Extract the (X, Y) coordinate from the center of the cell holding the provided text.  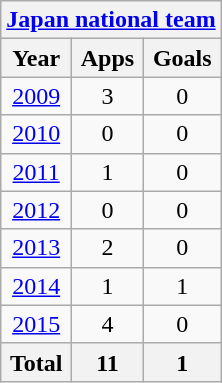
11 (108, 362)
2012 (36, 210)
Total (36, 362)
3 (108, 96)
4 (108, 324)
2015 (36, 324)
Goals (182, 58)
2014 (36, 286)
Apps (108, 58)
Japan national team (111, 20)
2013 (36, 248)
Year (36, 58)
2009 (36, 96)
2010 (36, 134)
2011 (36, 172)
2 (108, 248)
